For the text-containing cell, return its midpoint in (x, y) coordinate format. 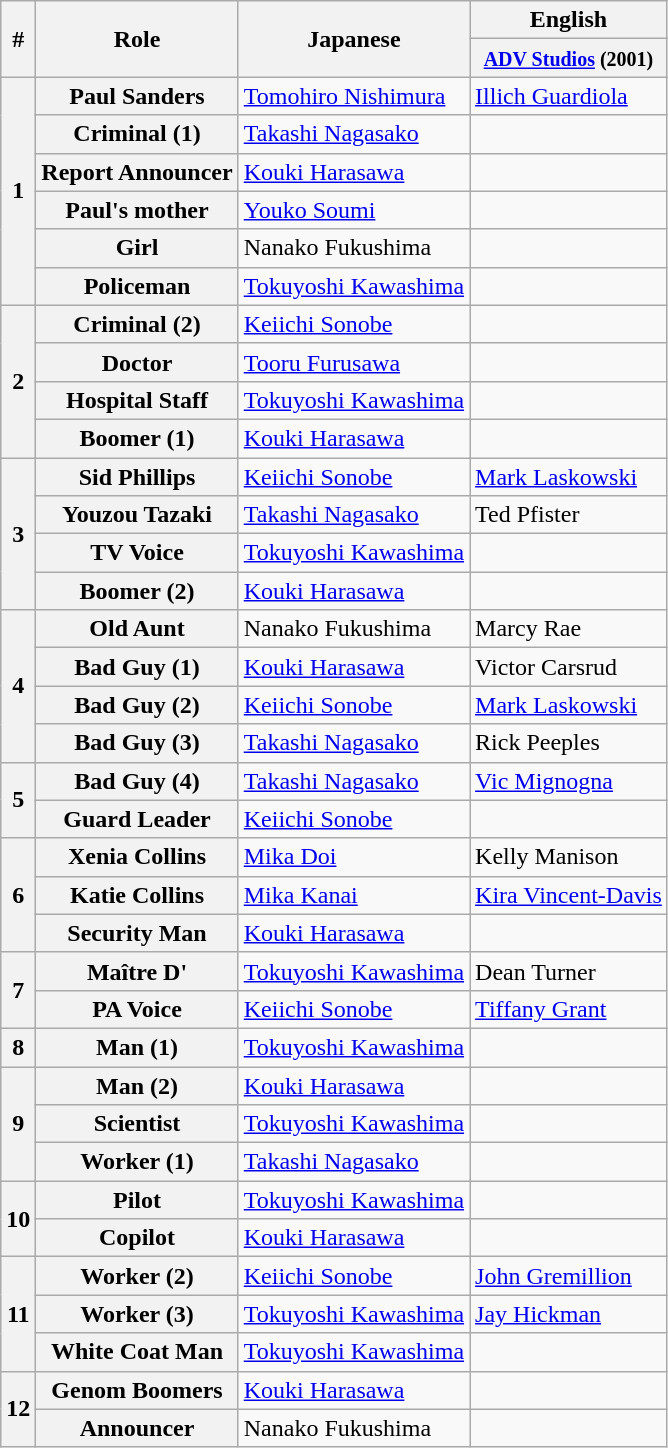
Mika Kanai (354, 895)
Bad Guy (4) (137, 781)
Man (1) (137, 1047)
Guard Leader (137, 819)
Criminal (2) (137, 324)
Maître D' (137, 971)
8 (18, 1047)
3 (18, 534)
Worker (3) (137, 1314)
Pilot (137, 1200)
Youko Soumi (354, 210)
ADV Studios (2001) (569, 58)
Doctor (137, 362)
Youzou Tazaki (137, 515)
John Gremillion (569, 1276)
English (569, 20)
Security Man (137, 933)
PA Voice (137, 1009)
# (18, 39)
White Coat Man (137, 1352)
10 (18, 1219)
5 (18, 800)
Bad Guy (1) (137, 667)
Tooru Furusawa (354, 362)
Xenia Collins (137, 857)
Tiffany Grant (569, 1009)
Copilot (137, 1238)
1 (18, 191)
Criminal (1) (137, 134)
Tomohiro Nishimura (354, 96)
Victor Carsrud (569, 667)
Bad Guy (2) (137, 705)
Dean Turner (569, 971)
Announcer (137, 1428)
7 (18, 990)
Kelly Manison (569, 857)
Policeman (137, 286)
4 (18, 686)
Man (2) (137, 1085)
11 (18, 1314)
Report Announcer (137, 172)
Japanese (354, 39)
Old Aunt (137, 629)
Paul's mother (137, 210)
6 (18, 895)
2 (18, 381)
Sid Phillips (137, 477)
Ted Pfister (569, 515)
Bad Guy (3) (137, 743)
Scientist (137, 1124)
Jay Hickman (569, 1314)
Kira Vincent-Davis (569, 895)
Marcy Rae (569, 629)
Hospital Staff (137, 400)
Illich Guardiola (569, 96)
Role (137, 39)
9 (18, 1123)
Vic Mignogna (569, 781)
Worker (2) (137, 1276)
Boomer (2) (137, 591)
Mika Doi (354, 857)
Rick Peeples (569, 743)
TV Voice (137, 553)
Genom Boomers (137, 1390)
Boomer (1) (137, 438)
Katie Collins (137, 895)
Girl (137, 248)
Worker (1) (137, 1162)
12 (18, 1409)
Paul Sanders (137, 96)
